Pinpoint the cell where the given text exists, returning its [x, y] midpoint coordinate. 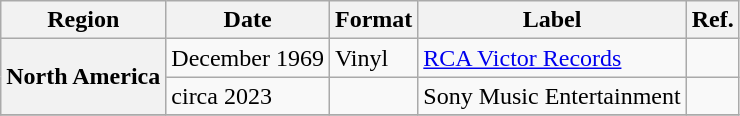
North America [84, 77]
Sony Music Entertainment [552, 96]
RCA Victor Records [552, 58]
Format [373, 20]
Ref. [712, 20]
Date [248, 20]
December 1969 [248, 58]
Vinyl [373, 58]
Region [84, 20]
Label [552, 20]
circa 2023 [248, 96]
